Pinpoint the cell where the given text exists, returning its [x, y] midpoint coordinate. 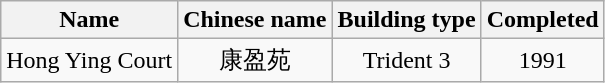
Chinese name [255, 20]
Building type [406, 20]
1991 [542, 60]
Completed [542, 20]
Name [90, 20]
Trident 3 [406, 60]
康盈苑 [255, 60]
Hong Ying Court [90, 60]
